Identify which cell holds the provided text, then report its [X, Y] central coordinate. 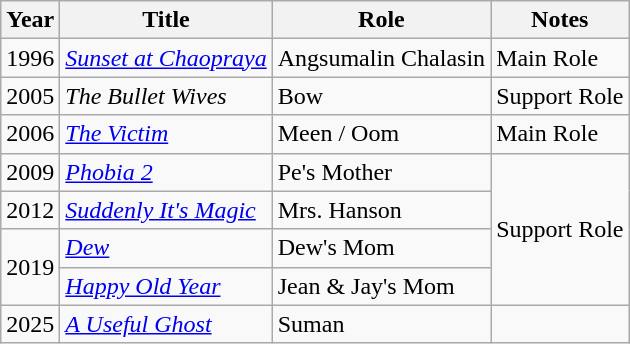
A Useful Ghost [166, 324]
Meen / Oom [381, 134]
Sunset at Chaopraya [166, 58]
Dew [166, 248]
1996 [30, 58]
Bow [381, 96]
The Bullet Wives [166, 96]
Notes [560, 20]
Year [30, 20]
2019 [30, 267]
Jean & Jay's Mom [381, 286]
Suddenly It's Magic [166, 210]
Angsumalin Chalasin [381, 58]
Happy Old Year [166, 286]
Pe's Mother [381, 172]
Role [381, 20]
The Victim [166, 134]
Suman [381, 324]
2005 [30, 96]
2009 [30, 172]
2006 [30, 134]
2025 [30, 324]
Phobia 2 [166, 172]
Dew's Mom [381, 248]
Title [166, 20]
Mrs. Hanson [381, 210]
2012 [30, 210]
